Detect which cell encompasses the target text, then output its [x, y] center coordinate. 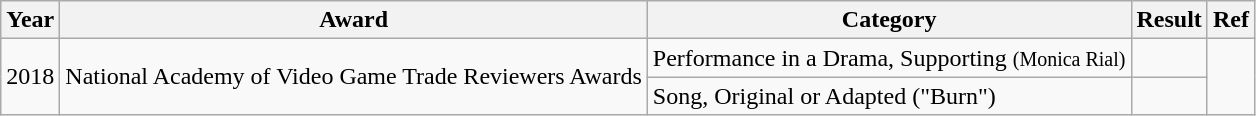
2018 [30, 77]
Ref [1230, 20]
Year [30, 20]
Performance in a Drama, Supporting (Monica Rial) [889, 58]
National Academy of Video Game Trade Reviewers Awards [354, 77]
Song, Original or Adapted ("Burn") [889, 96]
Result [1169, 20]
Award [354, 20]
Category [889, 20]
